Locate the cell with the specified text and output its (X, Y) center coordinate. 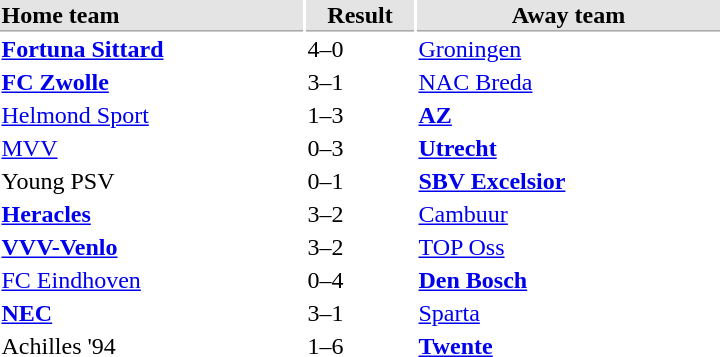
Result (360, 16)
MVV (152, 149)
Utrecht (568, 149)
AZ (568, 115)
0–3 (360, 149)
NAC Breda (568, 83)
Away team (568, 16)
Groningen (568, 49)
Cambuur (568, 215)
TOP Oss (568, 247)
Sparta (568, 313)
FC Zwolle (152, 83)
FC Eindhoven (152, 281)
0–1 (360, 181)
NEC (152, 313)
Den Bosch (568, 281)
VVV-Venlo (152, 247)
Home team (152, 16)
0–4 (360, 281)
1–3 (360, 115)
Helmond Sport (152, 115)
Heracles (152, 215)
Young PSV (152, 181)
Fortuna Sittard (152, 49)
4–0 (360, 49)
SBV Excelsior (568, 181)
